Search for the cell housing the specified text and yield its (x, y) center coordinate. 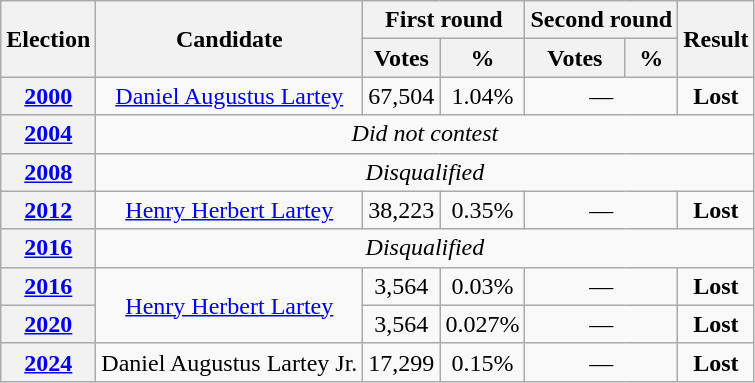
2012 (48, 210)
0.35% (482, 210)
1.04% (482, 96)
Election (48, 39)
Did not contest (425, 134)
0.027% (482, 324)
2000 (48, 96)
2024 (48, 362)
2004 (48, 134)
0.15% (482, 362)
67,504 (402, 96)
Second round (602, 20)
Result (716, 39)
2020 (48, 324)
Daniel Augustus Lartey Jr. (230, 362)
Candidate (230, 39)
Daniel Augustus Lartey (230, 96)
First round (444, 20)
2008 (48, 172)
38,223 (402, 210)
0.03% (482, 286)
17,299 (402, 362)
